Capture the cell that displays the provided text and extract its [x, y] central coordinate. 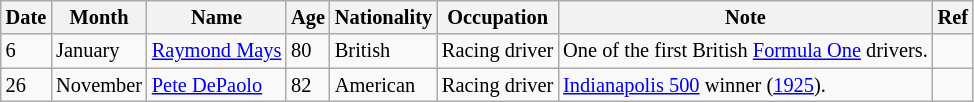
Month [99, 17]
Age [308, 17]
Name [216, 17]
American [384, 85]
Ref [953, 17]
One of the first British Formula One drivers. [745, 51]
Date [26, 17]
Pete DePaolo [216, 85]
Occupation [498, 17]
26 [26, 85]
November [99, 85]
Raymond Mays [216, 51]
Note [745, 17]
82 [308, 85]
Indianapolis 500 winner (1925). [745, 85]
British [384, 51]
Nationality [384, 17]
6 [26, 51]
80 [308, 51]
January [99, 51]
